For the text-containing cell, return its midpoint in [X, Y] coordinate format. 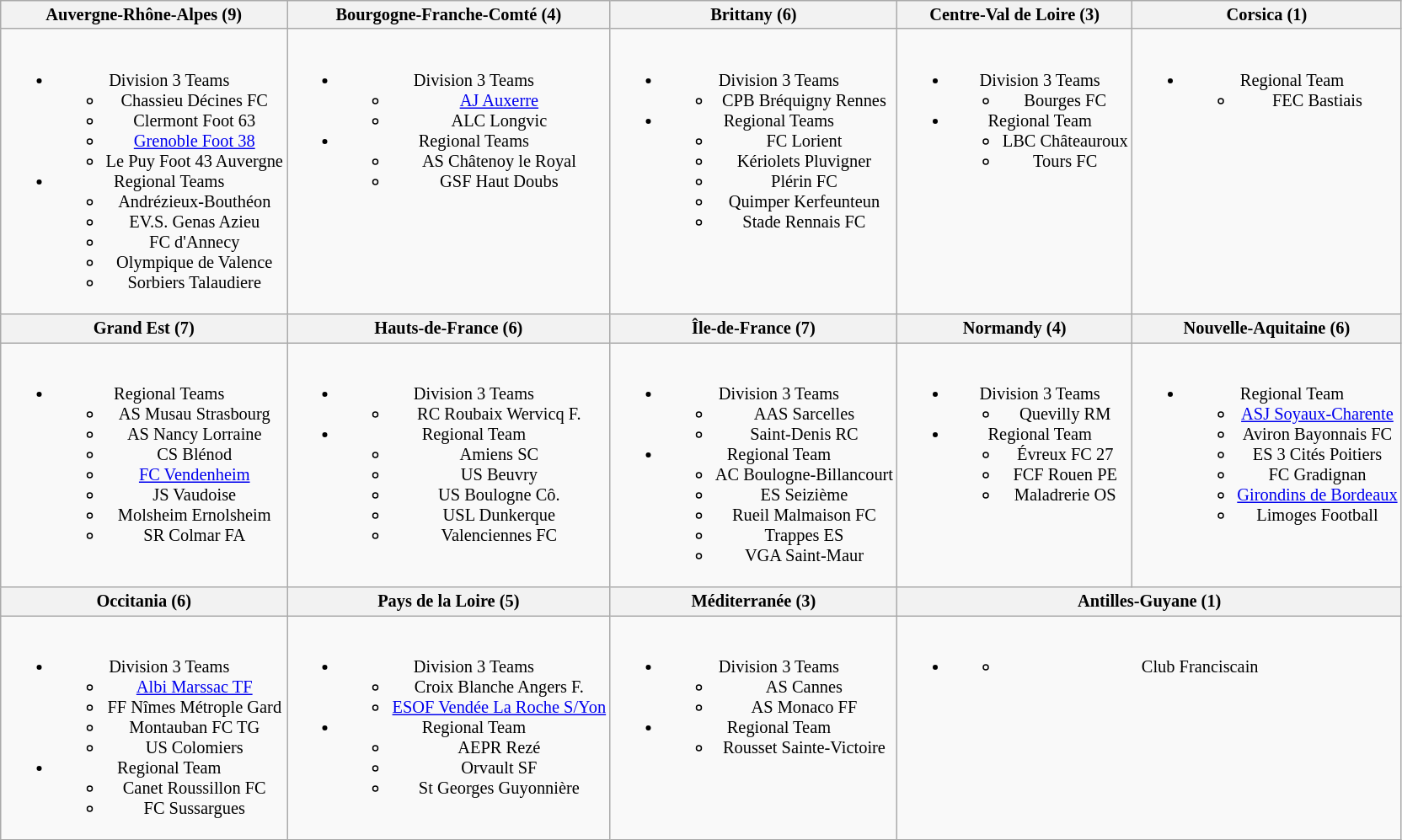
Brittany (6) [753, 14]
Normandy (4) [1014, 328]
Nouvelle-Aquitaine (6) [1266, 328]
Île-de-France (7) [753, 328]
Division 3 TeamsAlbi Marssac TFFF Nîmes Métrople GardMontauban FC TGUS ColomiersRegional TeamCanet Roussillon FCFC Sussargues [144, 727]
Division 3 TeamsAJ AuxerreALC LongvicRegional TeamsAS Châtenoy le RoyalGSF Haut Doubs [448, 171]
Club Franciscain [1149, 727]
Occitania (6) [144, 602]
Pays de la Loire (5) [448, 602]
Hauts-de-France (6) [448, 328]
Regional TeamsAS Musau StrasbourgAS Nancy LorraineCS BlénodFC VendenheimJS VaudoiseMolsheim ErnolsheimSR Colmar FA [144, 464]
Regional TeamASJ Soyaux-CharenteAviron Bayonnais FCES 3 Cités PoitiersFC GradignanGirondins de BordeauxLimoges Football [1266, 464]
Antilles-Guyane (1) [1149, 602]
Division 3 TeamsCroix Blanche Angers F.ESOF Vendée La Roche S/YonRegional TeamAEPR RezéOrvault SFSt Georges Guyonnière [448, 727]
Bourgogne-Franche-Comté (4) [448, 14]
Division 3 TeamsRC Roubaix Wervicq F.Regional TeamAmiens SCUS BeuvryUS Boulogne Cô.USL DunkerqueValenciennes FC [448, 464]
Division 3 TeamsBourges FCRegional TeamLBC ChâteaurouxTours FC [1014, 171]
Division 3 TeamsAAS SarcellesSaint-Denis RCRegional TeamAC Boulogne-BillancourtES SeizièmeRueil Malmaison FCTrappes ESVGA Saint-Maur [753, 464]
Grand Est (7) [144, 328]
Corsica (1) [1266, 14]
Division 3 TeamsCPB Bréquigny RennesRegional TeamsFC LorientKériolets PluvignerPlérin FCQuimper KerfeunteunStade Rennais FC [753, 171]
Centre-Val de Loire (3) [1014, 14]
Auvergne-Rhône-Alpes (9) [144, 14]
Regional TeamFEC Bastiais [1266, 171]
Méditerranée (3) [753, 602]
Division 3 TeamsAS Cannes AS Monaco FFRegional TeamRousset Sainte-Victoire [753, 727]
Division 3 TeamsQuevilly RMRegional TeamÉvreux FC 27FCF Rouen PEMaladrerie OS [1014, 464]
